Return the (x, y) coordinate for the center point of the cell that contains the specified text.  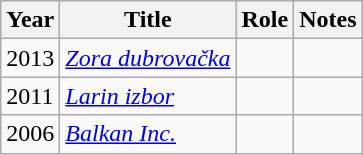
2013 (30, 58)
Notes (328, 20)
Year (30, 20)
2006 (30, 134)
Balkan Inc. (148, 134)
2011 (30, 96)
Role (265, 20)
Title (148, 20)
Larin izbor (148, 96)
Zora dubrovačka (148, 58)
